Determine the (x, y) coordinate at the center of the cell enclosing the given text.  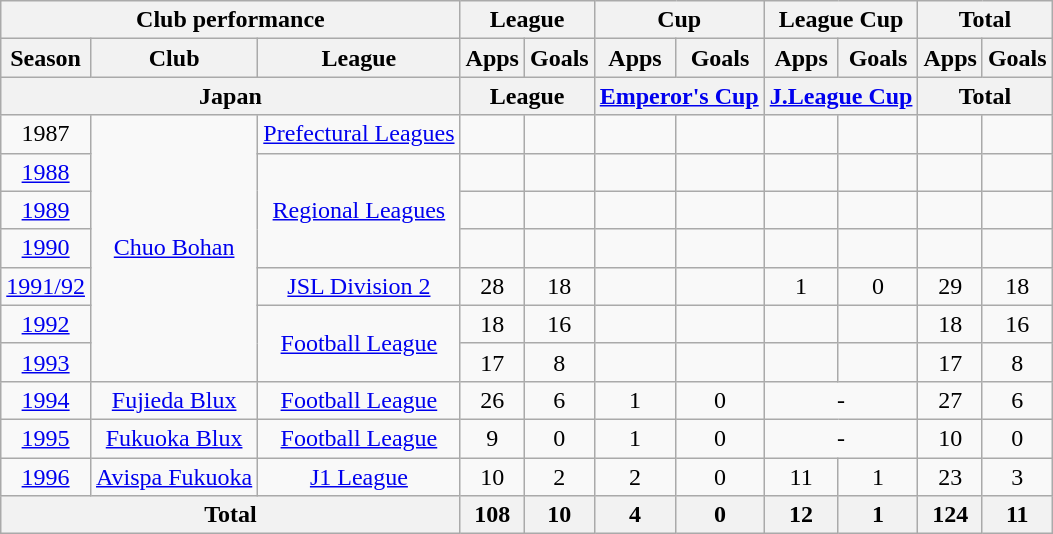
Fukuoka Blux (174, 438)
1992 (46, 324)
1993 (46, 362)
23 (950, 477)
1991/92 (46, 286)
JSL Division 2 (359, 286)
28 (492, 286)
9 (492, 438)
Club (174, 58)
108 (492, 515)
1987 (46, 134)
27 (950, 400)
Season (46, 58)
12 (801, 515)
Fujieda Blux (174, 400)
1990 (46, 248)
League Cup (841, 20)
Club performance (230, 20)
29 (950, 286)
1995 (46, 438)
Japan (230, 96)
J.League Cup (841, 96)
1994 (46, 400)
4 (635, 515)
Emperor's Cup (679, 96)
Avispa Fukuoka (174, 477)
26 (492, 400)
1988 (46, 172)
Cup (679, 20)
124 (950, 515)
Prefectural Leagues (359, 134)
Regional Leagues (359, 210)
1996 (46, 477)
3 (1017, 477)
Chuo Bohan (174, 248)
1989 (46, 210)
J1 League (359, 477)
